Pinpoint the cell where the given text exists, returning its (x, y) midpoint coordinate. 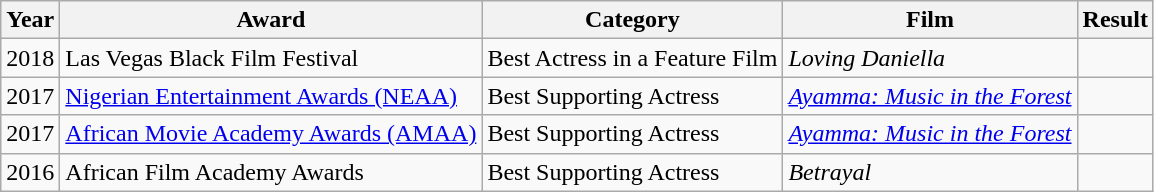
2016 (30, 172)
Result (1115, 20)
Las Vegas Black Film Festival (271, 58)
African Film Academy Awards (271, 172)
2018 (30, 58)
Nigerian Entertainment Awards (NEAA) (271, 96)
Award (271, 20)
African Movie Academy Awards (AMAA) (271, 134)
Betrayal (930, 172)
Loving Daniella (930, 58)
Film (930, 20)
Best Actress in a Feature Film (632, 58)
Year (30, 20)
Category (632, 20)
